Find where the given text appears and provide that cell's center as (x, y) coordinate. 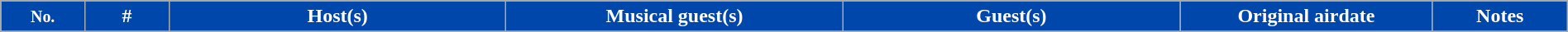
# (127, 16)
Guest(s) (1011, 16)
Original airdate (1307, 16)
Musical guest(s) (675, 16)
Notes (1500, 16)
No. (43, 16)
Host(s) (337, 16)
